Capture the cell that displays the provided text and extract its [x, y] central coordinate. 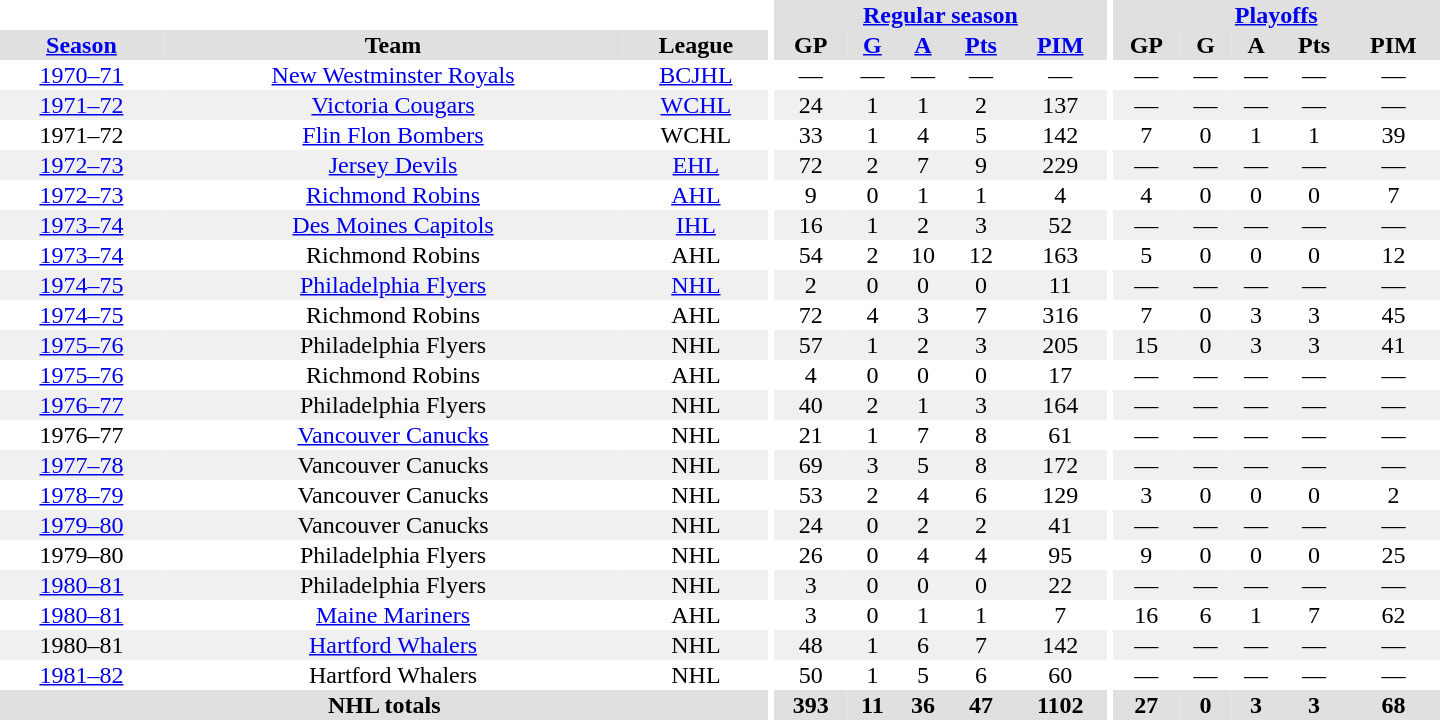
League [696, 45]
164 [1060, 405]
Team [393, 45]
22 [1060, 585]
50 [810, 675]
205 [1060, 345]
33 [810, 135]
1981–82 [82, 675]
316 [1060, 315]
Des Moines Capitols [393, 225]
15 [1146, 345]
25 [1394, 555]
137 [1060, 105]
10 [924, 255]
39 [1394, 135]
27 [1146, 705]
53 [810, 495]
26 [810, 555]
1977–78 [82, 465]
45 [1394, 315]
60 [1060, 675]
EHL [696, 165]
62 [1394, 615]
48 [810, 645]
New Westminster Royals [393, 75]
36 [924, 705]
NHL totals [384, 705]
95 [1060, 555]
61 [1060, 435]
BCJHL [696, 75]
163 [1060, 255]
69 [810, 465]
1970–71 [82, 75]
IHL [696, 225]
229 [1060, 165]
Regular season [940, 15]
Flin Flon Bombers [393, 135]
Season [82, 45]
1102 [1060, 705]
393 [810, 705]
17 [1060, 375]
54 [810, 255]
52 [1060, 225]
1978–79 [82, 495]
57 [810, 345]
68 [1394, 705]
Playoffs [1276, 15]
21 [810, 435]
129 [1060, 495]
172 [1060, 465]
47 [980, 705]
Maine Mariners [393, 615]
Jersey Devils [393, 165]
40 [810, 405]
Victoria Cougars [393, 105]
